Identify which cell holds the provided text, then report its (X, Y) central coordinate. 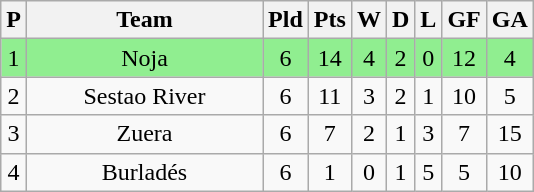
12 (464, 58)
Sestao River (144, 96)
14 (330, 58)
GA (510, 20)
Team (144, 20)
15 (510, 134)
W (368, 20)
L (428, 20)
Noja (144, 58)
P (14, 20)
11 (330, 96)
Burladés (144, 172)
GF (464, 20)
Zuera (144, 134)
Pts (330, 20)
D (400, 20)
Pld (286, 20)
